Identify which cell holds the provided text, then report its [X, Y] central coordinate. 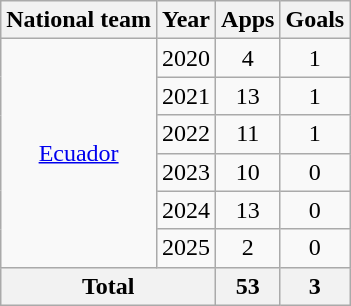
2021 [186, 96]
National team [79, 20]
2025 [186, 248]
53 [248, 286]
Year [186, 20]
2024 [186, 210]
11 [248, 134]
Apps [248, 20]
4 [248, 58]
10 [248, 172]
2022 [186, 134]
3 [315, 286]
Total [108, 286]
2 [248, 248]
2020 [186, 58]
2023 [186, 172]
Goals [315, 20]
Ecuador [79, 153]
